Locate the cell with the specified text and output its [X, Y] center coordinate. 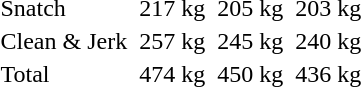
245 kg [250, 41]
257 kg [172, 41]
